Scan for the cell matching the given text and deliver its [x, y] coordinate at center. 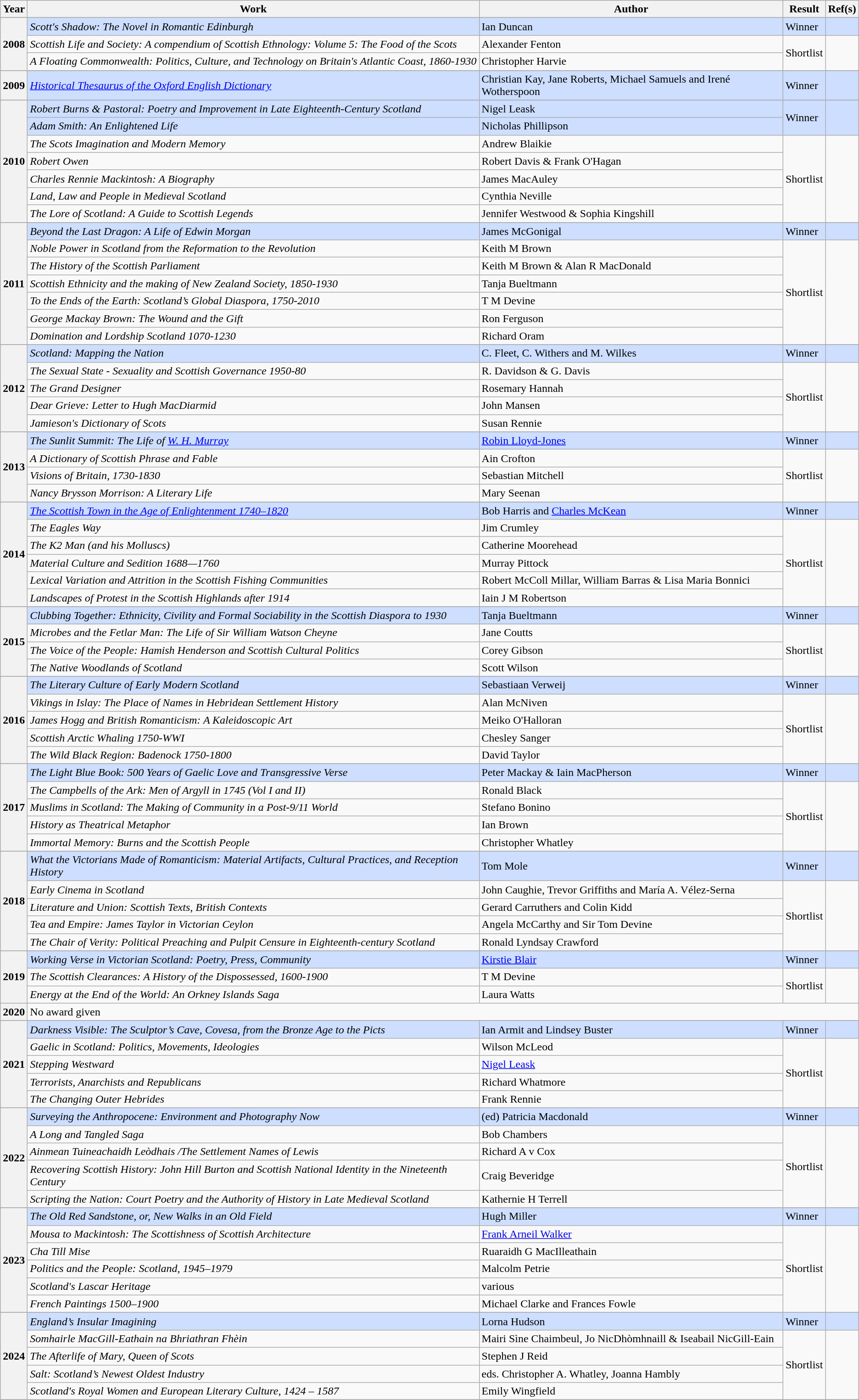
2023 [14, 1260]
Andrew Blaikie [631, 144]
Emily Wingfield [631, 1391]
Craig Beveridge [631, 1176]
Cynthia Neville [631, 196]
2018 [14, 901]
2011 [14, 283]
Bob Chambers [631, 1134]
Kathernie H Terrell [631, 1199]
Landscapes of Protest in the Scottish Highlands after 1914 [253, 598]
Laura Watts [631, 994]
Work [253, 9]
Microbes and the Fetlar Man: The Life of Sir William Watson Cheyne [253, 633]
Angela McCarthy and Sir Tom Devine [631, 925]
Scottish Arctic Whaling 1750-WWI [253, 737]
Somhairle MacGill-Eathain na Bhriathran Fhèin [253, 1339]
Muslims in Scotland: The Making of Community in a Post-9/11 World [253, 808]
James MacAuley [631, 178]
2021 [14, 1064]
Frank Rennie [631, 1099]
David Taylor [631, 755]
Ain Crofton [631, 458]
2016 [14, 720]
Gerard Carruthers and Colin Kidd [631, 907]
No award given [443, 1012]
The Campbells of the Ark: Men of Argyll in 1745 (Vol I and II) [253, 790]
Stepping Westward [253, 1064]
Scripting the Nation: Court Poetry and the Authority of History in Late Medieval Scotland [253, 1199]
Jim Crumley [631, 528]
The Scottish Town in the Age of Enlightenment 1740–1820 [253, 511]
Wilson McLeod [631, 1047]
2014 [14, 554]
Tom Mole [631, 866]
Ian Duncan [631, 27]
The Sunlit Summit: The Life of W. H. Murray [253, 441]
The K2 Man (and his Molluscs) [253, 546]
Sebastiaan Verweij [631, 685]
The Lore of Scotland: A Guide to Scottish Legends [253, 213]
Christopher Harvie [631, 61]
Robert Owen [253, 161]
The Voice of the People: Hamish Henderson and Scottish Cultural Politics [253, 650]
Adam Smith: An Enlightened Life [253, 126]
Literature and Union: Scottish Texts, British Contexts [253, 907]
Chesley Sanger [631, 737]
Gaelic in Scotland: Politics, Movements, Ideologies [253, 1047]
Ian Armit and Lindsey Buster [631, 1029]
eds. Christopher A. Whatley, Joanna Hambly [631, 1373]
Ronald Lyndsay Crawford [631, 942]
2008 [14, 44]
Mairi Sìne Chaimbeul, Jo NicDhòmhnaill & Iseabail NicGill-Eain [631, 1339]
Alan McNiven [631, 703]
Keith M Brown [631, 249]
Stephen J Reid [631, 1356]
Working Verse in Victorian Scotland: Poetry, Press, Community [253, 959]
Ron Ferguson [631, 318]
Terrorists, Anarchists and Republicans [253, 1082]
2019 [14, 977]
Kirstie Blair [631, 959]
Nicholas Phillipson [631, 126]
The Light Blue Book: 500 Years of Gaelic Love and Transgressive Verse [253, 772]
2017 [14, 807]
R. Davidson & G. Davis [631, 371]
Michael Clarke and Frances Fowle [631, 1304]
Darkness Visible: The Sculptor’s Cave, Covesa, from the Bronze Age to the Picts [253, 1029]
George Mackay Brown: The Wound and the Gift [253, 318]
Charles Rennie Mackintosh: A Biography [253, 178]
Scottish Life and Society: A compendium of Scottish Ethnology: Volume 5: The Food of the Scots [253, 44]
Scott Wilson [631, 668]
James Hogg and British Romanticism: A Kaleidoscopic Art [253, 720]
Murray Pittock [631, 563]
John Caughie, Trevor Griffiths and María A. Vélez-Serna [631, 890]
various [631, 1286]
Material Culture and Sedition 1688—1760 [253, 563]
Richard Oram [631, 336]
Malcolm Petrie [631, 1269]
The Native Woodlands of Scotland [253, 668]
Historical Thesaurus of the Oxford English Dictionary [253, 85]
2020 [14, 1012]
Frank Arneil Walker [631, 1234]
The Changing Outer Hebrides [253, 1099]
Ian Brown [631, 825]
The Chair of Verity: Political Preaching and Pulpit Censure in Eighteenth-century Scotland [253, 942]
C. Fleet, C. Withers and M. Wilkes [631, 353]
Jane Coutts [631, 633]
Robert Davis & Frank O'Hagan [631, 161]
Meiko O'Halloran [631, 720]
Result [804, 9]
Ref(s) [842, 9]
To the Ends of the Earth: Scotland’s Global Diaspora, 1750-2010 [253, 301]
Early Cinema in Scotland [253, 890]
The Scots Imagination and Modern Memory [253, 144]
Surveying the Anthropocene: Environment and Photography Now [253, 1117]
Robert Burns & Pastoral: Poetry and Improvement in Late Eighteenth-Century Scotland [253, 109]
Nancy Brysson Morrison: A Literary Life [253, 493]
2012 [14, 388]
Author [631, 9]
What the Victorians Made of Romanticism: Material Artifacts, Cultural Practices, and Reception History [253, 866]
Clubbing Together: Ethnicity, Civility and Formal Sociability in the Scottish Diaspora to 1930 [253, 615]
Dear Grieve: Letter to Hugh MacDiarmid [253, 406]
Iain J M Robertson [631, 598]
Vikings in Islay: The Place of Names in Hebridean Settlement History [253, 703]
Immortal Memory: Burns and the Scottish People [253, 842]
Alexander Fenton [631, 44]
Salt: Scotland’s Newest Oldest Industry [253, 1373]
Scott's Shadow: The Novel in Romantic Edinburgh [253, 27]
History as Theatrical Metaphor [253, 825]
Ronald Black [631, 790]
Jamieson's Dictionary of Scots [253, 423]
Year [14, 9]
Visions of Britain, 1730-1830 [253, 475]
Peter Mackay & Iain MacPherson [631, 772]
The Grand Designer [253, 388]
The Literary Culture of Early Modern Scotland [253, 685]
Rosemary Hannah [631, 388]
Catherine Moorehead [631, 546]
Cha Till Mise [253, 1251]
Robert McColl Millar, William Barras & Lisa Maria Bonnici [631, 580]
Land, Law and People in Medieval Scotland [253, 196]
The Eagles Way [253, 528]
French Paintings 1500–1900 [253, 1304]
Recovering Scottish History: John Hill Burton and Scottish National Identity in the Nineteenth Century [253, 1176]
Beyond the Last Dragon: A Life of Edwin Morgan [253, 231]
Sebastian Mitchell [631, 475]
Susan Rennie [631, 423]
2009 [14, 85]
Energy at the End of the World: An Orkney Islands Saga [253, 994]
The Scottish Clearances: A History of the Dispossessed, 1600-1900 [253, 977]
Richard A v Cox [631, 1152]
2015 [14, 641]
Lexical Variation and Attrition in the Scottish Fishing Communities [253, 580]
Scotland: Mapping the Nation [253, 353]
Scottish Ethnicity and the making of New Zealand Society, 1850-1930 [253, 284]
Scotland's Royal Women and European Literary Culture, 1424 – 1587 [253, 1391]
Keith M Brown & Alan R MacDonald [631, 266]
Mousa to Mackintosh: The Scottishness of Scottish Architecture [253, 1234]
The Wild Black Region: Badenock 1750-1800 [253, 755]
2024 [14, 1356]
Stefano Bonino [631, 808]
Domination and Lordship Scotland 1070-1230 [253, 336]
Ainmean Tuineachaidh Leòdhais /The Settlement Names of Lewis [253, 1152]
The Afterlife of Mary, Queen of Scots [253, 1356]
Noble Power in Scotland from the Reformation to the Revolution [253, 249]
(ed) Patricia Macdonald [631, 1117]
Christopher Whatley [631, 842]
John Mansen [631, 406]
Mary Seenan [631, 493]
A Dictionary of Scottish Phrase and Fable [253, 458]
2010 [14, 161]
England’s Insular Imagining [253, 1321]
Scotland's Lascar Heritage [253, 1286]
The Sexual State - Sexuality and Scottish Governance 1950-80 [253, 371]
Ruaraidh G MacIlleathain [631, 1251]
Richard Whatmore [631, 1082]
Christian Kay, Jane Roberts, Michael Samuels and Irené Wotherspoon [631, 85]
2013 [14, 467]
The History of the Scottish Parliament [253, 266]
Robin Lloyd-Jones [631, 441]
The Old Red Sandstone, or, New Walks in an Old Field [253, 1216]
Bob Harris and Charles McKean [631, 511]
A Floating Commonwealth: Politics, Culture, and Technology on Britain's Atlantic Coast, 1860-1930 [253, 61]
Politics and the People: Scotland, 1945–1979 [253, 1269]
A Long and Tangled Saga [253, 1134]
Hugh Miller [631, 1216]
Tea and Empire: James Taylor in Victorian Ceylon [253, 925]
Corey Gibson [631, 650]
Lorna Hudson [631, 1321]
2022 [14, 1158]
James McGonigal [631, 231]
Jennifer Westwood & Sophia Kingshill [631, 213]
